Capture the cell that displays the provided text and extract its (X, Y) central coordinate. 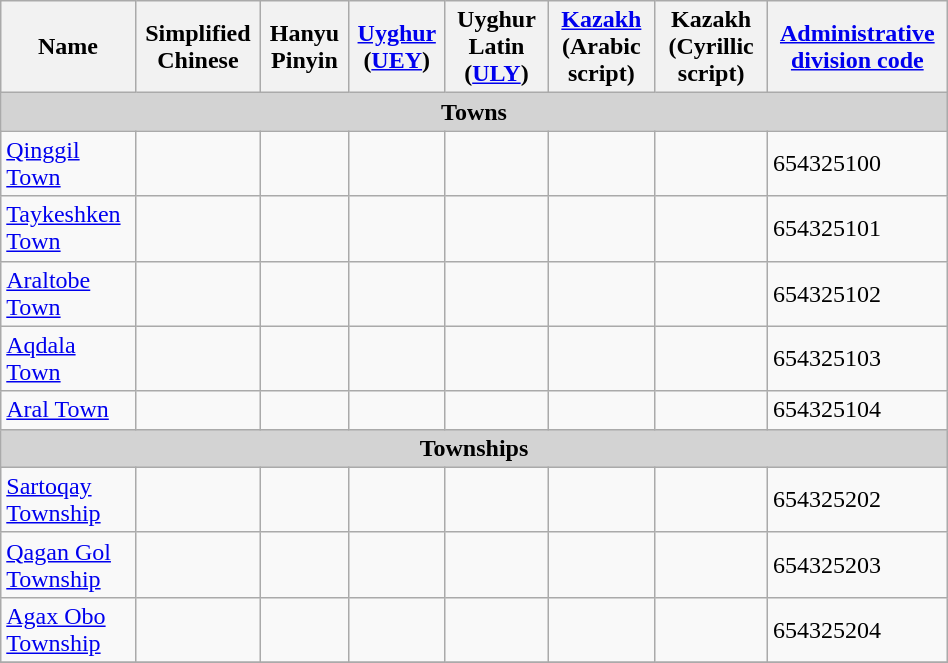
654325102 (857, 294)
Hanyu Pinyin (305, 47)
Administrative division code (857, 47)
654325202 (857, 500)
Sartoqay Township (68, 500)
Aqdala Town (68, 358)
Taykeshken Town (68, 228)
654325104 (857, 410)
Aral Town (68, 410)
654325204 (857, 630)
654325103 (857, 358)
Towns (474, 112)
Uyghur Latin (ULY) (496, 47)
Agax Obo Township (68, 630)
654325203 (857, 564)
Simplified Chinese (198, 47)
Qinggil Town (68, 164)
654325101 (857, 228)
Kazakh (Arabic script) (602, 47)
654325100 (857, 164)
Townships (474, 448)
Name (68, 47)
Uyghur (UEY) (396, 47)
Araltobe Town (68, 294)
Kazakh (Cyrillic script) (711, 47)
Qagan Gol Township (68, 564)
